Capture the cell that displays the provided text and extract its (X, Y) central coordinate. 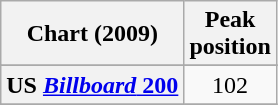
Peakposition (230, 34)
Chart (2009) (92, 34)
US Billboard 200 (92, 85)
102 (230, 85)
